Pinpoint the cell where the given text exists, returning its (x, y) midpoint coordinate. 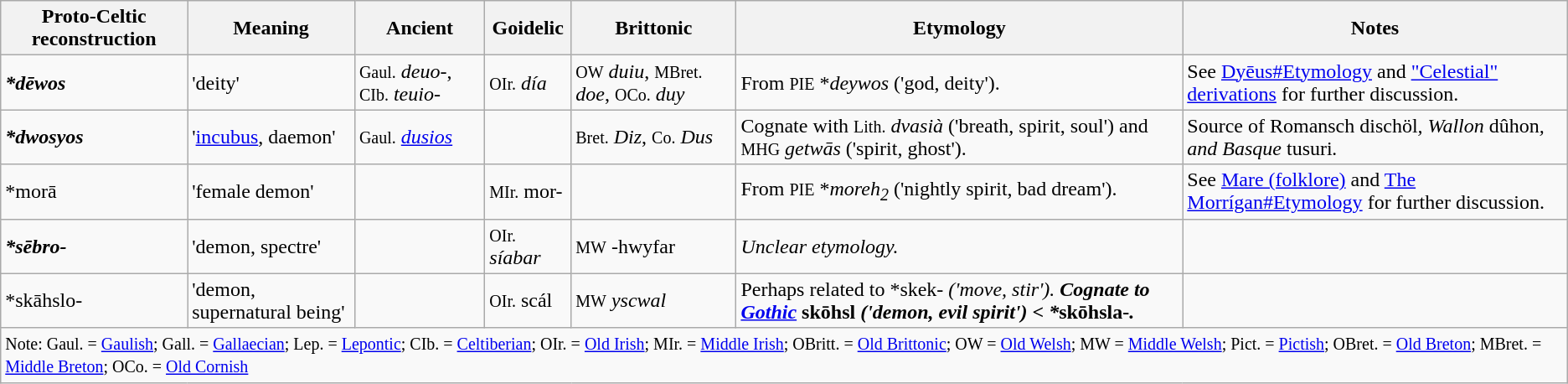
Notes (1375, 29)
MIr. mor- (528, 191)
Goidelic (528, 29)
OIr. día (528, 82)
*sēbro- (94, 246)
Brittonic (653, 29)
MW yscwal (653, 300)
Meaning (271, 29)
*skāhslo- (94, 300)
From PIE *deywos ('god, deity'). (960, 82)
Ancient (419, 29)
OIr. síabar (528, 246)
Perhaps related to *skek- ('move, stir'). Cognate to Gothic skōhsl ('demon, evil spirit') < *skōhsla-. (960, 300)
Bret. Diz, Co. Dus (653, 138)
See Dyēus#Etymology and "Celestial" derivations for further discussion. (1375, 82)
Cognate with Lith. dvasià ('breath, spirit, soul') and MHG getwās ('spirit, ghost'). (960, 138)
Source of Romansch dischöl, Wallon dûhon, and Basque tusuri. (1375, 138)
Gaul. deuo-, CIb. teuio- (419, 82)
From PIE *moreh2 ('nightly spirit, bad dream'). (960, 191)
Unclear etymology. (960, 246)
See Mare (folklore) and The Morrígan#Etymology for further discussion. (1375, 191)
*morā (94, 191)
OIr. scál (528, 300)
*dēwos (94, 82)
'demon, spectre' (271, 246)
'deity' (271, 82)
Gaul. dusios (419, 138)
'incubus, daemon' (271, 138)
Proto-Celtic reconstruction (94, 29)
Etymology (960, 29)
*dwosyos (94, 138)
'demon, supernatural being' (271, 300)
'female demon' (271, 191)
MW -hwyfar (653, 246)
OW duiu, MBret. doe, OCo. duy (653, 82)
